For the text-containing cell, return its midpoint in [X, Y] coordinate format. 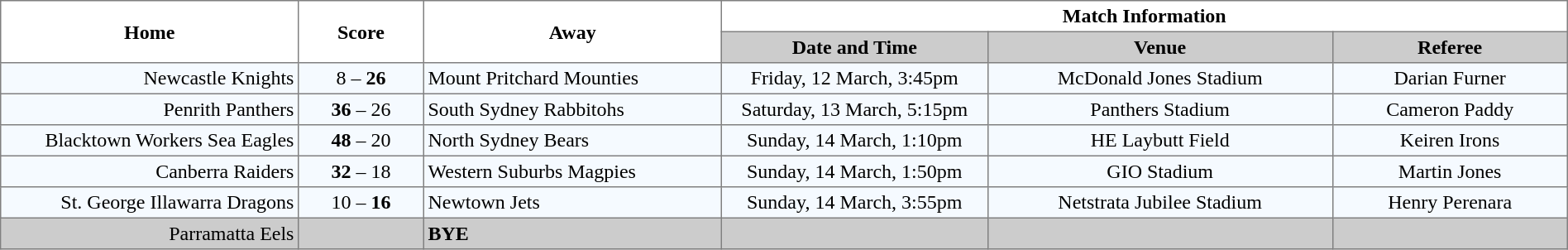
HE Laybutt Field [1159, 141]
Sunday, 14 March, 1:10pm [854, 141]
10 – 16 [361, 203]
Date and Time [854, 47]
Penrith Panthers [150, 109]
32 – 18 [361, 171]
Western Suburbs Magpies [572, 171]
McDonald Jones Stadium [1159, 79]
Mount Pritchard Mounties [572, 79]
36 – 26 [361, 109]
Saturday, 13 March, 5:15pm [854, 109]
Newcastle Knights [150, 79]
Friday, 12 March, 3:45pm [854, 79]
Canberra Raiders [150, 171]
8 – 26 [361, 79]
Martin Jones [1450, 171]
Venue [1159, 47]
Sunday, 14 March, 1:50pm [854, 171]
Match Information [1145, 17]
Panthers Stadium [1159, 109]
BYE [572, 233]
St. George Illawarra Dragons [150, 203]
Score [361, 31]
Parramatta Eels [150, 233]
Home [150, 31]
48 – 20 [361, 141]
Away [572, 31]
Referee [1450, 47]
Darian Furner [1450, 79]
Sunday, 14 March, 3:55pm [854, 203]
Blacktown Workers Sea Eagles [150, 141]
South Sydney Rabbitohs [572, 109]
Netstrata Jubilee Stadium [1159, 203]
Newtown Jets [572, 203]
Henry Perenara [1450, 203]
North Sydney Bears [572, 141]
Keiren Irons [1450, 141]
Cameron Paddy [1450, 109]
GIO Stadium [1159, 171]
